Identify which cell holds the provided text, then report its [X, Y] central coordinate. 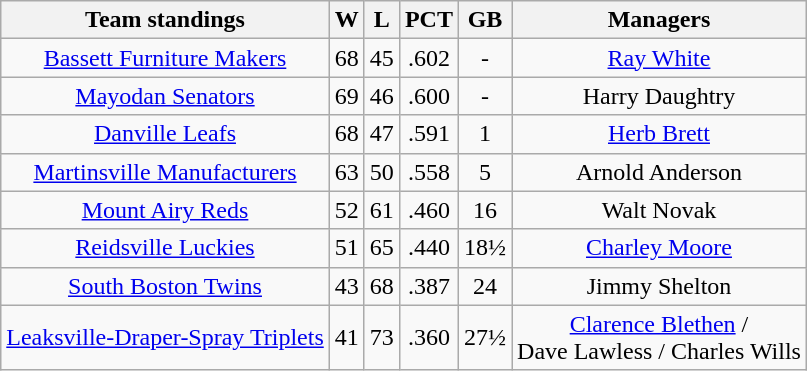
Walt Novak [660, 210]
.440 [428, 248]
Managers [660, 20]
5 [484, 172]
.360 [428, 338]
.591 [428, 134]
27½ [484, 338]
.602 [428, 58]
61 [382, 210]
GB [484, 20]
24 [484, 286]
Mayodan Senators [166, 96]
.600 [428, 96]
69 [346, 96]
L [382, 20]
Charley Moore [660, 248]
46 [382, 96]
Ray White [660, 58]
South Boston Twins [166, 286]
73 [382, 338]
Team standings [166, 20]
43 [346, 286]
PCT [428, 20]
Bassett Furniture Makers [166, 58]
18½ [484, 248]
Martinsville Manufacturers [166, 172]
Clarence Blethen / Dave Lawless / Charles Wills [660, 338]
.460 [428, 210]
.387 [428, 286]
Harry Daughtry [660, 96]
Reidsville Luckies [166, 248]
Mount Airy Reds [166, 210]
Jimmy Shelton [660, 286]
65 [382, 248]
Herb Brett [660, 134]
.558 [428, 172]
50 [382, 172]
41 [346, 338]
Danville Leafs [166, 134]
63 [346, 172]
51 [346, 248]
W [346, 20]
1 [484, 134]
52 [346, 210]
Arnold Anderson [660, 172]
45 [382, 58]
Leaksville-Draper-Spray Triplets [166, 338]
47 [382, 134]
16 [484, 210]
